Find where the given text appears and provide that cell's center as (x, y) coordinate. 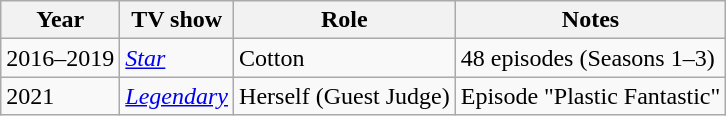
48 episodes (Seasons 1–3) (590, 58)
TV show (177, 20)
Cotton (345, 58)
Episode "Plastic Fantastic" (590, 96)
Notes (590, 20)
2016–2019 (60, 58)
2021 (60, 96)
Herself (Guest Judge) (345, 96)
Star (177, 58)
Role (345, 20)
Year (60, 20)
Legendary (177, 96)
